From the cell containing the given text, extract its center point as (X, Y) coordinate. 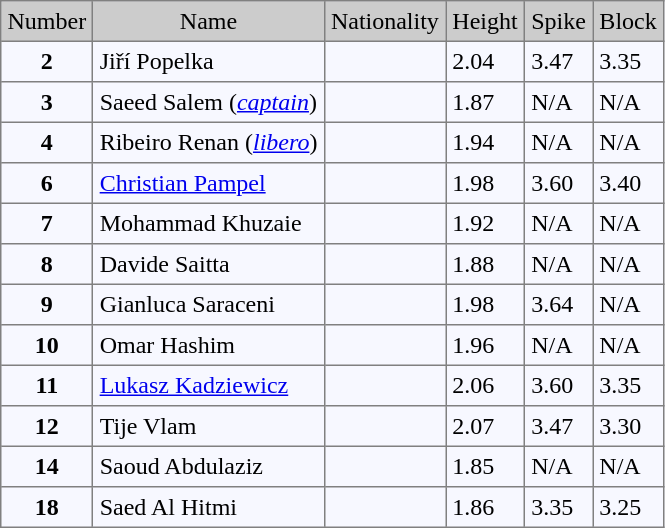
1.96 (486, 345)
2 (47, 61)
Saoud Abdulaziz (208, 466)
Height (486, 21)
7 (47, 223)
9 (47, 304)
Gianluca Saraceni (208, 304)
1.94 (486, 142)
2.06 (486, 385)
Tije Vlam (208, 426)
6 (47, 183)
1.92 (486, 223)
Davide Saitta (208, 264)
3.25 (628, 507)
Christian Pampel (208, 183)
Saeed Salem (captain) (208, 102)
Jiří Popelka (208, 61)
Omar Hashim (208, 345)
18 (47, 507)
3.30 (628, 426)
3 (47, 102)
1.87 (486, 102)
Ribeiro Renan (libero) (208, 142)
2.07 (486, 426)
1.85 (486, 466)
Spike (558, 21)
4 (47, 142)
3.64 (558, 304)
14 (47, 466)
Block (628, 21)
Mohammad Khuzaie (208, 223)
2.04 (486, 61)
Nationality (384, 21)
3.40 (628, 183)
10 (47, 345)
Lukasz Kadziewicz (208, 385)
12 (47, 426)
8 (47, 264)
Saed Al Hitmi (208, 507)
11 (47, 385)
1.88 (486, 264)
Number (47, 21)
1.86 (486, 507)
Name (208, 21)
